Determine the (x, y) coordinate at the center of the cell enclosing the given text.  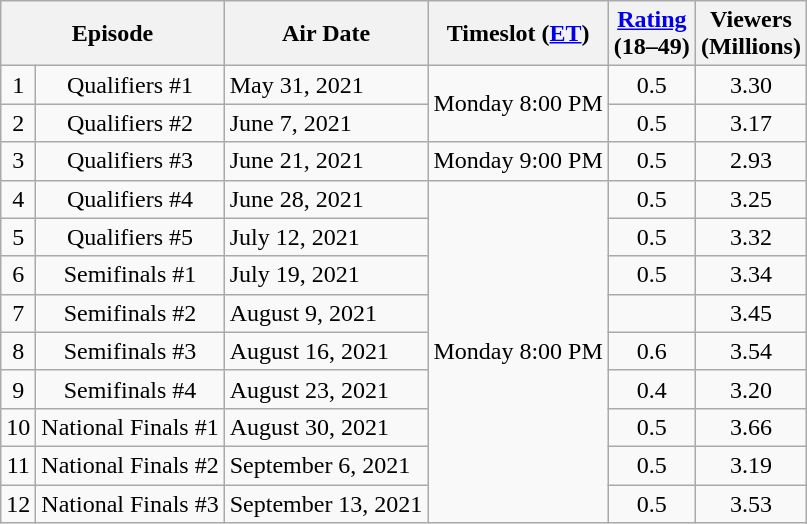
11 (18, 465)
National Finals #3 (130, 503)
3.32 (750, 237)
3.66 (750, 427)
National Finals #2 (130, 465)
0.6 (652, 351)
10 (18, 427)
3.17 (750, 123)
8 (18, 351)
May 31, 2021 (326, 85)
Rating(18–49) (652, 34)
12 (18, 503)
Qualifiers #2 (130, 123)
Qualifiers #1 (130, 85)
September 6, 2021 (326, 465)
Semifinals #4 (130, 389)
Semifinals #2 (130, 313)
6 (18, 275)
Semifinals #1 (130, 275)
June 28, 2021 (326, 199)
Semifinals #3 (130, 351)
June 21, 2021 (326, 161)
Monday 9:00 PM (518, 161)
Viewers(Millions) (750, 34)
August 16, 2021 (326, 351)
7 (18, 313)
July 12, 2021 (326, 237)
3.20 (750, 389)
3.34 (750, 275)
Qualifiers #3 (130, 161)
3.19 (750, 465)
July 19, 2021 (326, 275)
June 7, 2021 (326, 123)
2.93 (750, 161)
Qualifiers #4 (130, 199)
August 30, 2021 (326, 427)
August 23, 2021 (326, 389)
5 (18, 237)
3 (18, 161)
August 9, 2021 (326, 313)
3.25 (750, 199)
National Finals #1 (130, 427)
September 13, 2021 (326, 503)
9 (18, 389)
3.45 (750, 313)
4 (18, 199)
3.53 (750, 503)
0.4 (652, 389)
Air Date (326, 34)
3.30 (750, 85)
3.54 (750, 351)
Timeslot (ET) (518, 34)
Episode (112, 34)
1 (18, 85)
Qualifiers #5 (130, 237)
2 (18, 123)
